Capture the cell that displays the provided text and extract its (x, y) central coordinate. 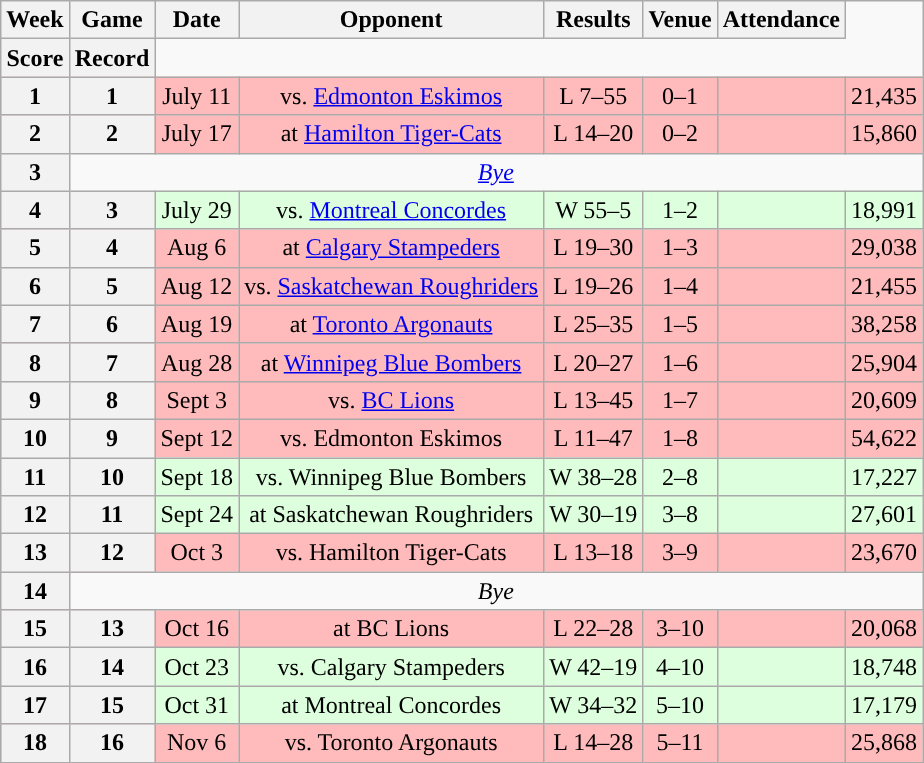
54,622 (884, 438)
Opponent (392, 20)
Sept 12 (197, 438)
15,860 (884, 134)
18,991 (884, 210)
20,068 (884, 629)
1–4 (680, 286)
Sept 18 (197, 477)
3–9 (680, 553)
L 7–55 (594, 96)
L 20–27 (594, 362)
Sept 3 (197, 400)
25,868 (884, 743)
Record (112, 58)
July 11 (197, 96)
17 (35, 705)
Attendance (781, 20)
at Saskatchewan Roughriders (392, 515)
W 55–5 (594, 210)
38,258 (884, 324)
Score (35, 58)
Oct 16 (197, 629)
L 13–45 (594, 400)
1–8 (680, 438)
vs. Calgary Stampeders (392, 667)
17,179 (884, 705)
Date (197, 20)
Oct 23 (197, 667)
W 30–19 (594, 515)
21,435 (884, 96)
L 14–28 (594, 743)
1–3 (680, 248)
vs. Winnipeg Blue Bombers (392, 477)
Aug 28 (197, 362)
1–2 (680, 210)
L 22–28 (594, 629)
L 14–20 (594, 134)
at Toronto Argonauts (392, 324)
W 34–32 (594, 705)
18 (35, 743)
17,227 (884, 477)
L 13–18 (594, 553)
L 11–47 (594, 438)
Aug 6 (197, 248)
July 17 (197, 134)
5–11 (680, 743)
W 42–19 (594, 667)
vs. BC Lions (392, 400)
L 19–30 (594, 248)
Oct 3 (197, 553)
21,455 (884, 286)
Sept 24 (197, 515)
Venue (680, 20)
Aug 12 (197, 286)
Results (594, 20)
at Calgary Stampeders (392, 248)
0–2 (680, 134)
Oct 31 (197, 705)
18,748 (884, 667)
vs. Saskatchewan Roughriders (392, 286)
at Hamilton Tiger-Cats (392, 134)
at BC Lions (392, 629)
Nov 6 (197, 743)
27,601 (884, 515)
1–6 (680, 362)
Aug 19 (197, 324)
25,904 (884, 362)
L 25–35 (594, 324)
5–10 (680, 705)
at Winnipeg Blue Bombers (392, 362)
L 19–26 (594, 286)
Game (112, 20)
1–5 (680, 324)
3–8 (680, 515)
vs. Toronto Argonauts (392, 743)
2–8 (680, 477)
29,038 (884, 248)
W 38–28 (594, 477)
vs. Montreal Concordes (392, 210)
vs. Hamilton Tiger-Cats (392, 553)
20,609 (884, 400)
23,670 (884, 553)
1–7 (680, 400)
0–1 (680, 96)
4–10 (680, 667)
3–10 (680, 629)
at Montreal Concordes (392, 705)
Week (35, 20)
July 29 (197, 210)
